Return the [X, Y] coordinate for the center point of the cell that contains the specified text.  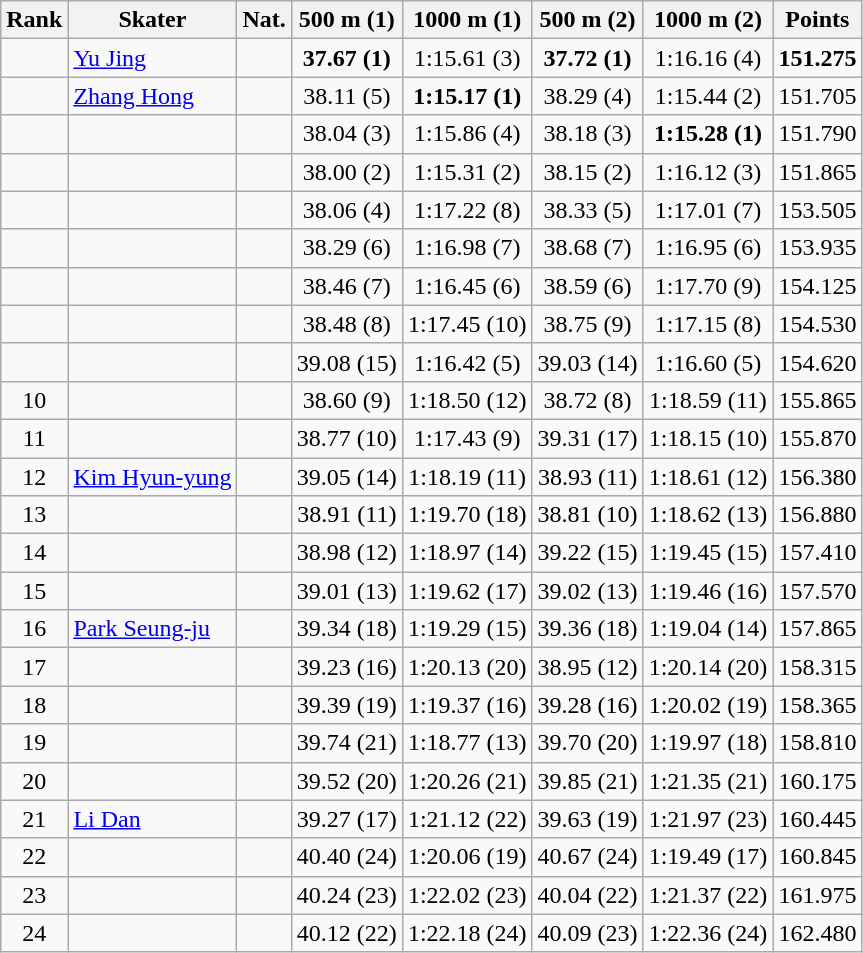
39.74 (21) [346, 743]
40.04 (22) [588, 895]
38.06 (4) [346, 210]
24 [34, 933]
38.18 (3) [588, 134]
154.620 [818, 362]
1:21.35 (21) [708, 781]
151.790 [818, 134]
1:19.37 (16) [467, 705]
151.275 [818, 58]
1000 m (2) [708, 20]
1:15.17 (1) [467, 96]
157.410 [818, 553]
17 [34, 667]
38.93 (11) [588, 477]
1:18.59 (11) [708, 400]
1:21.12 (22) [467, 819]
158.365 [818, 705]
39.70 (20) [588, 743]
39.01 (13) [346, 591]
153.935 [818, 248]
38.33 (5) [588, 210]
1:17.43 (9) [467, 438]
154.530 [818, 324]
156.380 [818, 477]
1:22.02 (23) [467, 895]
1:22.18 (24) [467, 933]
1:20.06 (19) [467, 857]
151.705 [818, 96]
1:20.26 (21) [467, 781]
40.67 (24) [588, 857]
39.52 (20) [346, 781]
39.03 (14) [588, 362]
38.72 (8) [588, 400]
1:18.62 (13) [708, 515]
1:18.19 (11) [467, 477]
1:17.45 (10) [467, 324]
155.865 [818, 400]
39.36 (18) [588, 629]
40.24 (23) [346, 895]
38.95 (12) [588, 667]
Kim Hyun-yung [152, 477]
40.40 (24) [346, 857]
39.34 (18) [346, 629]
1:16.60 (5) [708, 362]
500 m (2) [588, 20]
1:16.45 (6) [467, 286]
12 [34, 477]
Li Dan [152, 819]
1:16.16 (4) [708, 58]
1:20.14 (20) [708, 667]
1:19.62 (17) [467, 591]
1:20.13 (20) [467, 667]
1:16.42 (5) [467, 362]
38.29 (6) [346, 248]
38.29 (4) [588, 96]
1:17.22 (8) [467, 210]
15 [34, 591]
39.02 (13) [588, 591]
1000 m (1) [467, 20]
38.04 (3) [346, 134]
1:15.86 (4) [467, 134]
Park Seung-ju [152, 629]
38.15 (2) [588, 172]
38.77 (10) [346, 438]
39.28 (16) [588, 705]
39.23 (16) [346, 667]
37.67 (1) [346, 58]
1:19.45 (15) [708, 553]
21 [34, 819]
10 [34, 400]
39.31 (17) [588, 438]
38.75 (9) [588, 324]
158.315 [818, 667]
39.27 (17) [346, 819]
1:15.61 (3) [467, 58]
1:18.97 (14) [467, 553]
13 [34, 515]
39.22 (15) [588, 553]
162.480 [818, 933]
Yu Jing [152, 58]
1:17.01 (7) [708, 210]
38.48 (8) [346, 324]
39.85 (21) [588, 781]
1:15.28 (1) [708, 134]
1:16.98 (7) [467, 248]
38.91 (11) [346, 515]
40.12 (22) [346, 933]
38.68 (7) [588, 248]
19 [34, 743]
157.865 [818, 629]
1:18.61 (12) [708, 477]
1:20.02 (19) [708, 705]
161.975 [818, 895]
37.72 (1) [588, 58]
1:17.15 (8) [708, 324]
160.845 [818, 857]
16 [34, 629]
1:18.15 (10) [708, 438]
1:19.97 (18) [708, 743]
38.59 (6) [588, 286]
500 m (1) [346, 20]
23 [34, 895]
1:19.49 (17) [708, 857]
1:19.70 (18) [467, 515]
40.09 (23) [588, 933]
39.08 (15) [346, 362]
39.39 (19) [346, 705]
1:19.04 (14) [708, 629]
18 [34, 705]
1:15.44 (2) [708, 96]
156.880 [818, 515]
158.810 [818, 743]
151.865 [818, 172]
39.63 (19) [588, 819]
160.175 [818, 781]
22 [34, 857]
1:19.29 (15) [467, 629]
1:15.31 (2) [467, 172]
1:16.12 (3) [708, 172]
1:17.70 (9) [708, 286]
153.505 [818, 210]
1:19.46 (16) [708, 591]
1:21.37 (22) [708, 895]
154.125 [818, 286]
1:18.50 (12) [467, 400]
160.445 [818, 819]
157.570 [818, 591]
38.11 (5) [346, 96]
1:22.36 (24) [708, 933]
Zhang Hong [152, 96]
1:18.77 (13) [467, 743]
11 [34, 438]
Rank [34, 20]
38.81 (10) [588, 515]
1:16.95 (6) [708, 248]
38.98 (12) [346, 553]
Points [818, 20]
38.60 (9) [346, 400]
Skater [152, 20]
14 [34, 553]
20 [34, 781]
Nat. [264, 20]
1:21.97 (23) [708, 819]
38.46 (7) [346, 286]
155.870 [818, 438]
39.05 (14) [346, 477]
38.00 (2) [346, 172]
